Determine the (X, Y) coordinate at the center of the cell enclosing the given text.  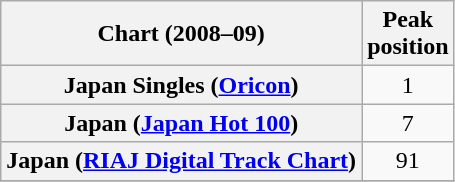
1 (408, 85)
Japan Singles (Oricon) (182, 85)
7 (408, 123)
Chart (2008–09) (182, 34)
91 (408, 161)
Peakposition (408, 34)
Japan (RIAJ Digital Track Chart) (182, 161)
Japan (Japan Hot 100) (182, 123)
